Determine the [x, y] coordinate at the center of the cell enclosing the given text.  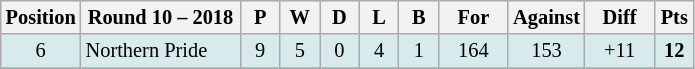
Pts [674, 17]
P [260, 17]
164 [474, 51]
9 [260, 51]
5 [300, 51]
For [474, 17]
Northern Pride [161, 51]
L [379, 17]
+11 [620, 51]
Round 10 – 2018 [161, 17]
D [340, 17]
Diff [620, 17]
6 [41, 51]
4 [379, 51]
12 [674, 51]
153 [546, 51]
Position [41, 17]
0 [340, 51]
Against [546, 17]
1 [419, 51]
B [419, 17]
W [300, 17]
